Capture the cell that displays the provided text and extract its [X, Y] central coordinate. 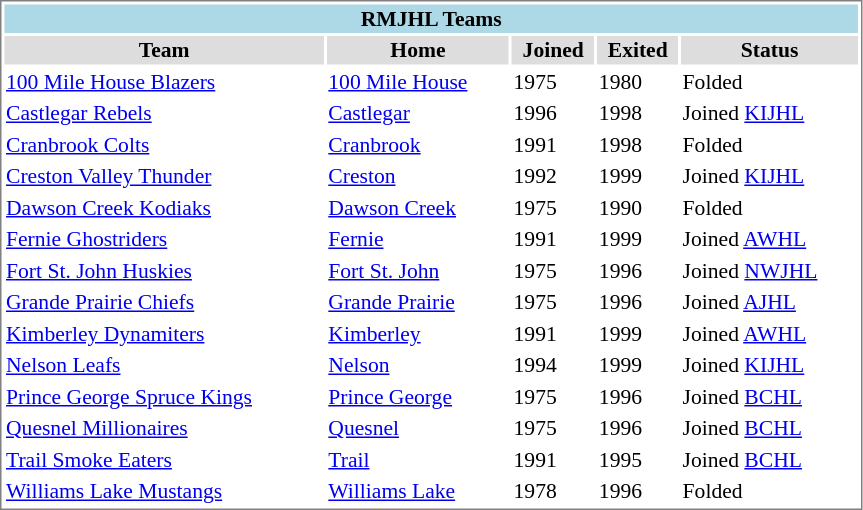
Team [164, 50]
Trail [418, 460]
Nelson Leafs [164, 365]
Kimberley Dynamiters [164, 334]
Fernie Ghostriders [164, 239]
Grande Prairie [418, 302]
Cranbrook Colts [164, 144]
Williams Lake [418, 491]
Nelson [418, 365]
Joined NWJHL [770, 270]
Fort St. John Huskies [164, 270]
1994 [553, 365]
Grande Prairie Chiefs [164, 302]
Creston Valley Thunder [164, 176]
Fernie [418, 239]
Creston [418, 176]
1995 [638, 460]
RMJHL Teams [431, 18]
Kimberley [418, 334]
Quesnel [418, 428]
Trail Smoke Eaters [164, 460]
Prince George [418, 396]
100 Mile House [418, 82]
Cranbrook [418, 144]
Prince George Spruce Kings [164, 396]
Exited [638, 50]
Castlegar Rebels [164, 113]
Williams Lake Mustangs [164, 491]
Joined [553, 50]
1990 [638, 208]
Fort St. John [418, 270]
Castlegar [418, 113]
Home [418, 50]
1978 [553, 491]
1992 [553, 176]
Dawson Creek Kodiaks [164, 208]
Dawson Creek [418, 208]
Quesnel Millionaires [164, 428]
1980 [638, 82]
Status [770, 50]
100 Mile House Blazers [164, 82]
Joined AJHL [770, 302]
